For the text-containing cell, return its midpoint in [x, y] coordinate format. 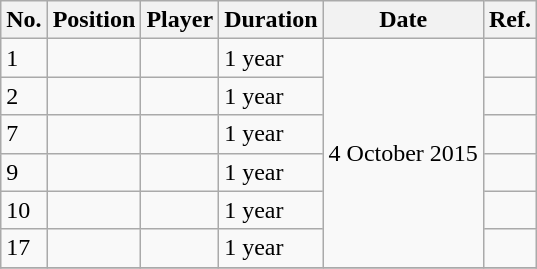
7 [24, 134]
10 [24, 210]
Date [403, 20]
17 [24, 248]
No. [24, 20]
Ref. [510, 20]
Player [180, 20]
Duration [271, 20]
9 [24, 172]
2 [24, 96]
4 October 2015 [403, 153]
1 [24, 58]
Position [94, 20]
